Extract the [x, y] coordinate from the center of the cell holding the provided text.  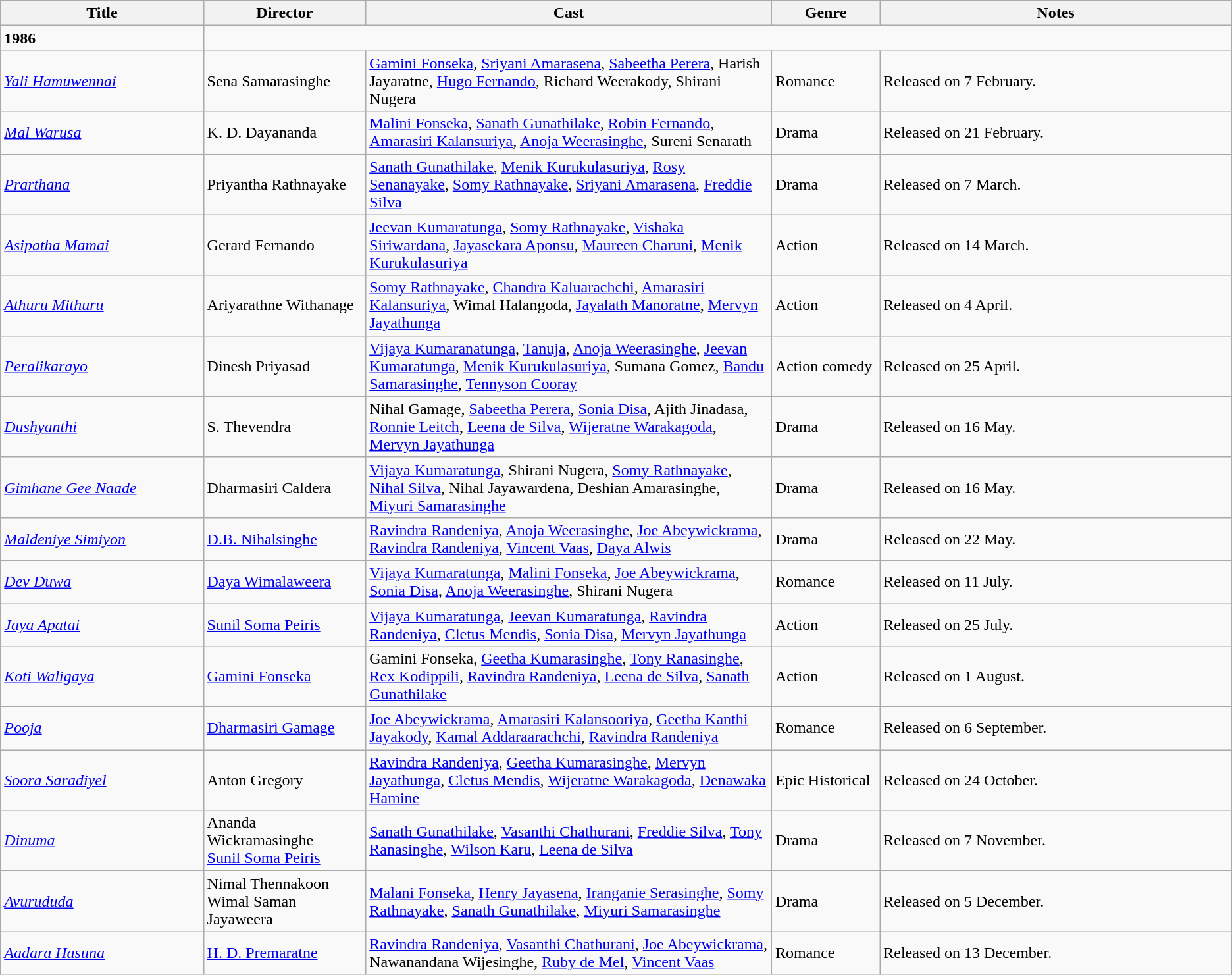
Sanath Gunathilake, Menik Kurukulasuriya, Rosy Senanayake, Somy Rathnayake, Sriyani Amarasena, Freddie Silva [569, 184]
Released on 7 March. [1056, 184]
Title [102, 13]
Peralikarayo [102, 366]
Released on 4 April. [1056, 305]
Avurududa [102, 901]
Mal Warusa [102, 133]
Released on 11 July. [1056, 582]
1986 [102, 38]
Gamini Fonseka, Sriyani Amarasena, Sabeetha Perera, Harish Jayaratne, Hugo Fernando, Richard Weerakody, Shirani Nugera [569, 81]
Priyantha Rathnayake [284, 184]
Released on 6 September. [1056, 728]
Ariyarathne Withanage [284, 305]
Dushyanthi [102, 427]
Nihal Gamage, Sabeetha Perera, Sonia Disa, Ajith Jinadasa, Ronnie Leitch, Leena de Silva, Wijeratne Warakagoda, Mervyn Jayathunga [569, 427]
Jeevan Kumaratunga, Somy Rathnayake, Vishaka Siriwardana, Jayasekara Aponsu, Maureen Charuni, Menik Kurukulasuriya [569, 245]
Vijaya Kumaratunga, Malini Fonseka, Joe Abeywickrama, Sonia Disa, Anoja Weerasinghe, Shirani Nugera [569, 582]
Released on 25 April. [1056, 366]
Ravindra Randeniya, Anoja Weerasinghe, Joe Abeywickrama, Ravindra Randeniya, Vincent Vaas, Daya Alwis [569, 539]
H. D. Premaratne [284, 953]
Dev Duwa [102, 582]
Gamini Fonseka, Geetha Kumarasinghe, Tony Ranasinghe, Rex Kodippili, Ravindra Randeniya, Leena de Silva, Sanath Gunathilake [569, 677]
Sunil Soma Peiris [284, 624]
Koti Waligaya [102, 677]
Sanath Gunathilake, Vasanthi Chathurani, Freddie Silva, Tony Ranasinghe, Wilson Karu, Leena de Silva [569, 841]
Genre [825, 13]
Dharmasiri Gamage [284, 728]
Somy Rathnayake, Chandra Kaluarachchi, Amarasiri Kalansuriya, Wimal Halangoda, Jayalath Manoratne, Mervyn Jayathunga [569, 305]
Released on 7 November. [1056, 841]
Ravindra Randeniya, Geetha Kumarasinghe, Mervyn Jayathunga, Cletus Mendis, Wijeratne Warakagoda, Denawaka Hamine [569, 780]
Dharmasiri Caldera [284, 487]
Released on 13 December. [1056, 953]
Released on 24 October. [1056, 780]
Vijaya Kumaranatunga, Tanuja, Anoja Weerasinghe, Jeevan Kumaratunga, Menik Kurukulasuriya, Sumana Gomez, Bandu Samarasinghe, Tennyson Cooray [569, 366]
Maldeniye Simiyon [102, 539]
Released on 1 August. [1056, 677]
Released on 22 May. [1056, 539]
Released on 14 March. [1056, 245]
Asipatha Mamai [102, 245]
Athuru Mithuru [102, 305]
Vijaya Kumaratunga, Shirani Nugera, Somy Rathnayake, Nihal Silva, Nihal Jayawardena, Deshian Amarasinghe, Miyuri Samarasinghe [569, 487]
Jaya Apatai [102, 624]
Released on 25 July. [1056, 624]
Malani Fonseka, Henry Jayasena, Iranganie Serasinghe, Somy Rathnayake, Sanath Gunathilake, Miyuri Samarasinghe [569, 901]
Anton Gregory [284, 780]
Gimhane Gee Naade [102, 487]
Nimal Thennakoon Wimal Saman Jayaweera [284, 901]
Ravindra Randeniya, Vasanthi Chathurani, Joe Abeywickrama, Nawanandana Wijesinghe, Ruby de Mel, Vincent Vaas [569, 953]
D.B. Nihalsinghe [284, 539]
Daya Wimalaweera [284, 582]
Pooja [102, 728]
Vijaya Kumaratunga, Jeevan Kumaratunga, Ravindra Randeniya, Cletus Mendis, Sonia Disa, Mervyn Jayathunga [569, 624]
Dinuma [102, 841]
Action comedy [825, 366]
Released on 21 February. [1056, 133]
Joe Abeywickrama, Amarasiri Kalansooriya, Geetha Kanthi Jayakody, Kamal Addaraarachchi, Ravindra Randeniya [569, 728]
Ananda Wickramasinghe Sunil Soma Peiris [284, 841]
Soora Saradiyel [102, 780]
Epic Historical [825, 780]
Malini Fonseka, Sanath Gunathilake, Robin Fernando, Amarasiri Kalansuriya, Anoja Weerasinghe, Sureni Senarath [569, 133]
K. D. Dayananda [284, 133]
Director [284, 13]
Released on 7 February. [1056, 81]
Notes [1056, 13]
Cast [569, 13]
Aadara Hasuna [102, 953]
Sena Samarasinghe [284, 81]
Dinesh Priyasad [284, 366]
S. Thevendra [284, 427]
Prarthana [102, 184]
Released on 5 December. [1056, 901]
Gerard Fernando [284, 245]
Yali Hamuwennai [102, 81]
Gamini Fonseka [284, 677]
